Output the [X, Y] coordinate of the center of the cell containing the given text.  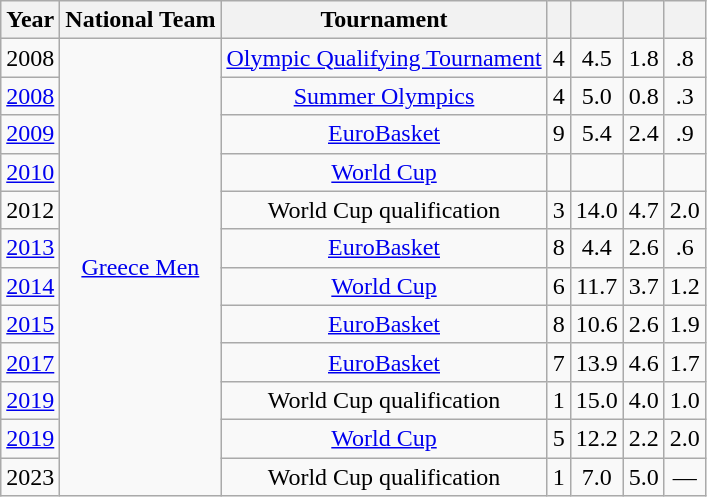
12.2 [596, 438]
3.7 [644, 286]
Summer Olympics [384, 96]
11.7 [596, 286]
2012 [30, 210]
Greece Men [140, 268]
0.8 [644, 96]
Tournament [384, 20]
2010 [30, 172]
9 [558, 134]
2023 [30, 477]
6 [558, 286]
4.5 [596, 58]
7 [558, 362]
2.4 [644, 134]
.3 [684, 96]
2.2 [644, 438]
1.0 [684, 400]
2015 [30, 324]
4.0 [644, 400]
.9 [684, 134]
1.8 [644, 58]
14.0 [596, 210]
Year [30, 20]
1.2 [684, 286]
Olympic Qualifying Tournament [384, 58]
7.0 [596, 477]
4.6 [644, 362]
1.9 [684, 324]
13.9 [596, 362]
5.4 [596, 134]
3 [558, 210]
15.0 [596, 400]
— [684, 477]
4.7 [644, 210]
4.4 [596, 248]
10.6 [596, 324]
2017 [30, 362]
2009 [30, 134]
5 [558, 438]
.8 [684, 58]
2013 [30, 248]
.6 [684, 248]
1.7 [684, 362]
National Team [140, 20]
2014 [30, 286]
